Capture the cell that displays the provided text and extract its (X, Y) central coordinate. 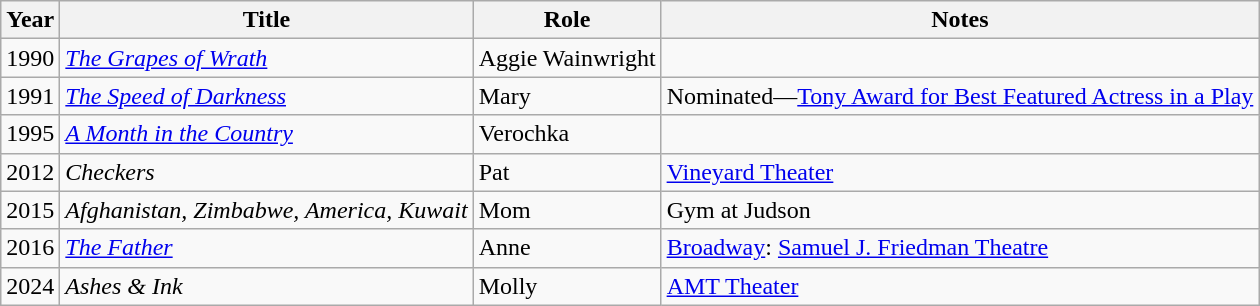
Role (567, 20)
Gym at Judson (960, 210)
Checkers (266, 172)
Pat (567, 172)
A Month in the Country (266, 134)
Mom (567, 210)
Year (30, 20)
2015 (30, 210)
Ashes & Ink (266, 286)
2012 (30, 172)
Mary (567, 96)
The Father (266, 248)
Anne (567, 248)
2016 (30, 248)
Nominated—Tony Award for Best Featured Actress in a Play (960, 96)
1995 (30, 134)
1990 (30, 58)
1991 (30, 96)
Verochka (567, 134)
Broadway: Samuel J. Friedman Theatre (960, 248)
Aggie Wainwright (567, 58)
The Grapes of Wrath (266, 58)
Title (266, 20)
Afghanistan, Zimbabwe, America, Kuwait (266, 210)
2024 (30, 286)
Vineyard Theater (960, 172)
AMT Theater (960, 286)
Notes (960, 20)
Molly (567, 286)
The Speed of Darkness (266, 96)
